Detect which cell encompasses the target text, then output its [x, y] center coordinate. 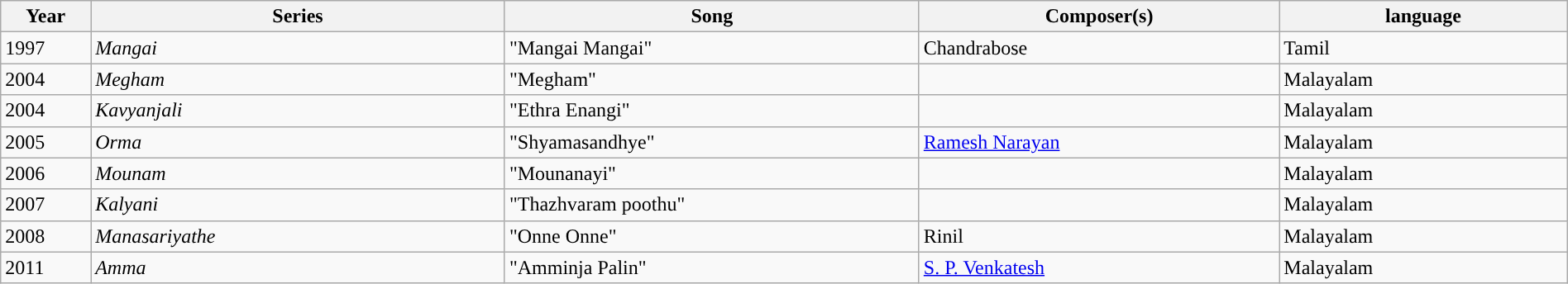
Orma [298, 142]
Rinil [1099, 236]
"Ethra Enangi" [711, 111]
Megham [298, 79]
2011 [46, 267]
Manasariyathe [298, 236]
"Megham" [711, 79]
"Thazhvaram poothu" [711, 205]
Series [298, 17]
"Amminja Palin" [711, 267]
Chandrabose [1099, 48]
Year [46, 17]
"Shyamasandhye" [711, 142]
Amma [298, 267]
2007 [46, 205]
Mounam [298, 173]
Composer(s) [1099, 17]
2005 [46, 142]
S. P. Venkatesh [1099, 267]
Song [711, 17]
"Onne Onne" [711, 236]
1997 [46, 48]
Kalyani [298, 205]
"Mangai Mangai" [711, 48]
Ramesh Narayan [1099, 142]
2006 [46, 173]
Tamil [1423, 48]
"Mounanayi" [711, 173]
language [1423, 17]
2008 [46, 236]
Kavyanjali [298, 111]
Mangai [298, 48]
